From the cell containing the given text, extract its center point as (x, y) coordinate. 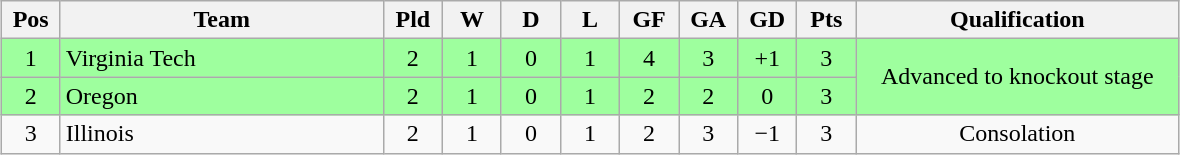
GF (650, 20)
Consolation (1018, 134)
+1 (768, 58)
L (590, 20)
Pld (412, 20)
Team (222, 20)
Qualification (1018, 20)
4 (650, 58)
−1 (768, 134)
Pos (30, 20)
GD (768, 20)
Illinois (222, 134)
Oregon (222, 96)
D (530, 20)
W (472, 20)
Virginia Tech (222, 58)
Advanced to knockout stage (1018, 77)
GA (708, 20)
Pts (826, 20)
